Identify which cell holds the provided text, then report its (x, y) central coordinate. 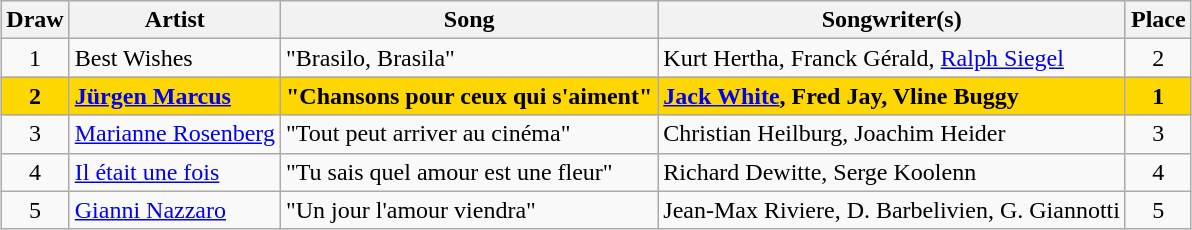
Song (468, 20)
Best Wishes (174, 58)
Jean-Max Riviere, D. Barbelivien, G. Giannotti (892, 210)
Draw (35, 20)
Richard Dewitte, Serge Koolenn (892, 172)
Kurt Hertha, Franck Gérald, Ralph Siegel (892, 58)
Place (1158, 20)
Il était une fois (174, 172)
Jürgen Marcus (174, 96)
"Chansons pour ceux qui s'aiment" (468, 96)
"Tu sais quel amour est une fleur" (468, 172)
Gianni Nazzaro (174, 210)
Songwriter(s) (892, 20)
Jack White, Fred Jay, Vline Buggy (892, 96)
Artist (174, 20)
Marianne Rosenberg (174, 134)
"Tout peut arriver au cinéma" (468, 134)
"Brasilo, Brasila" (468, 58)
"Un jour l'amour viendra" (468, 210)
Christian Heilburg, Joachim Heider (892, 134)
